Detect which cell encompasses the target text, then output its (X, Y) center coordinate. 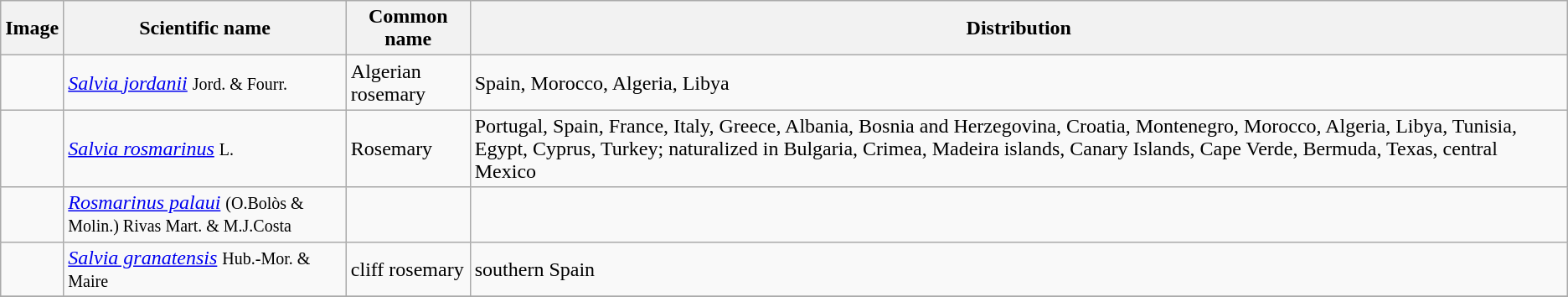
Rosemary (408, 148)
Scientific name (204, 29)
Salvia granatensis Hub.-Mor. & Maire (204, 268)
Spain, Morocco, Algeria, Libya (1019, 82)
Image (32, 29)
southern Spain (1019, 268)
Distribution (1019, 29)
cliff rosemary (408, 268)
Salvia rosmarinus L. (204, 148)
Algerian rosemary (408, 82)
Common name (408, 29)
Rosmarinus palaui (O.Bolòs & Molin.) Rivas Mart. & M.J.Costa (204, 215)
Salvia jordanii Jord. & Fourr. (204, 82)
